Return the (X, Y) coordinate for the center point of the cell that contains the specified text.  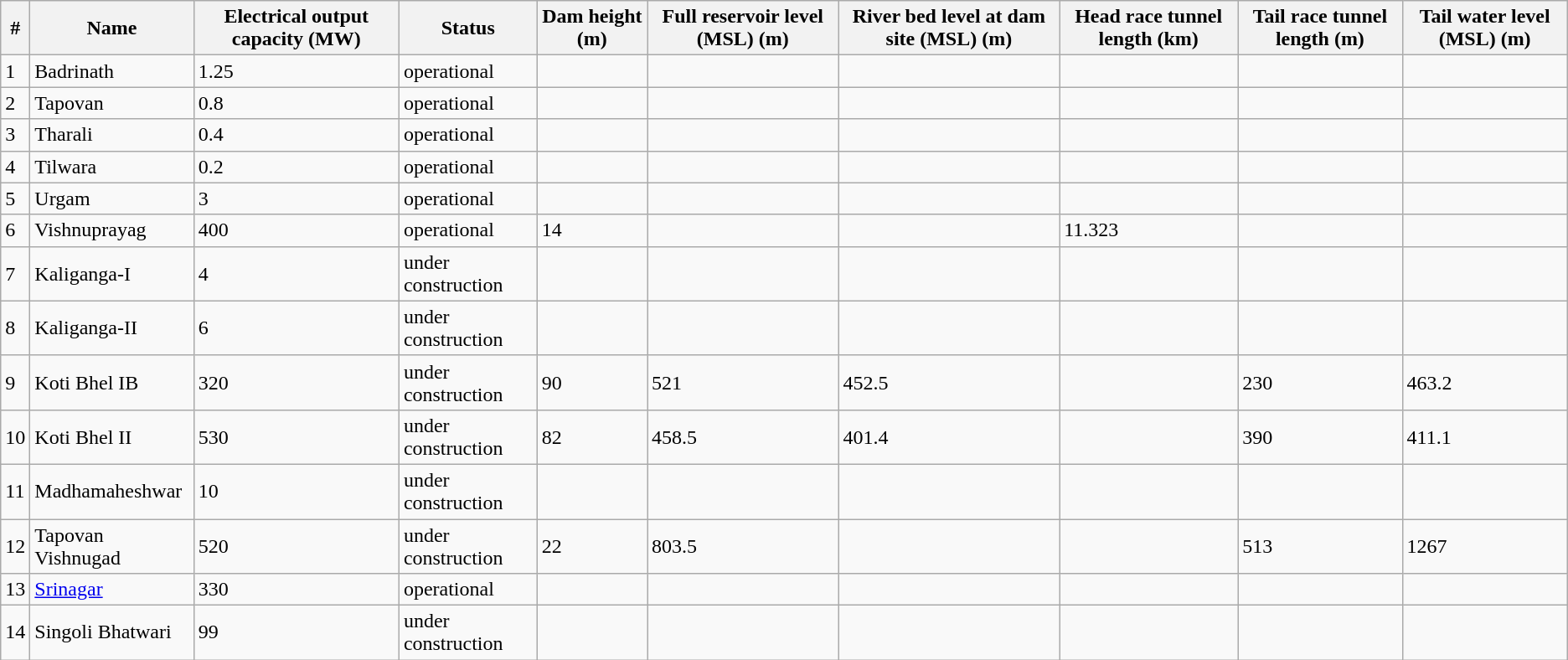
Srinagar (112, 590)
Urgam (112, 199)
463.2 (1484, 382)
90 (591, 382)
458.5 (743, 437)
99 (297, 633)
7 (15, 273)
452.5 (949, 382)
Full reservoir level (MSL) (m) (743, 28)
Dam height (m) (591, 28)
0.8 (297, 103)
411.1 (1484, 437)
Tapovan (112, 103)
11.323 (1149, 230)
12 (15, 546)
0.2 (297, 167)
1.25 (297, 71)
320 (297, 382)
Vishnuprayag (112, 230)
Koti Bhel IB (112, 382)
8 (15, 328)
Madhamaheshwar (112, 491)
401.4 (949, 437)
513 (1320, 546)
# (15, 28)
Tapovan Vishnugad (112, 546)
Tharali (112, 135)
Singoli Bhatwari (112, 633)
Status (467, 28)
1 (15, 71)
Electrical output capacity (MW) (297, 28)
Kaliganga-I (112, 273)
521 (743, 382)
5 (15, 199)
9 (15, 382)
82 (591, 437)
River bed level at dam site (MSL) (m) (949, 28)
Koti Bhel II (112, 437)
803.5 (743, 546)
400 (297, 230)
11 (15, 491)
230 (1320, 382)
Badrinath (112, 71)
Tilwara (112, 167)
1267 (1484, 546)
2 (15, 103)
Kaliganga-II (112, 328)
Head race tunnel length (km) (1149, 28)
Name (112, 28)
0.4 (297, 135)
13 (15, 590)
390 (1320, 437)
530 (297, 437)
22 (591, 546)
330 (297, 590)
Tail water level (MSL) (m) (1484, 28)
Tail race tunnel length (m) (1320, 28)
520 (297, 546)
